Locate the cell with the specified text and output its (X, Y) center coordinate. 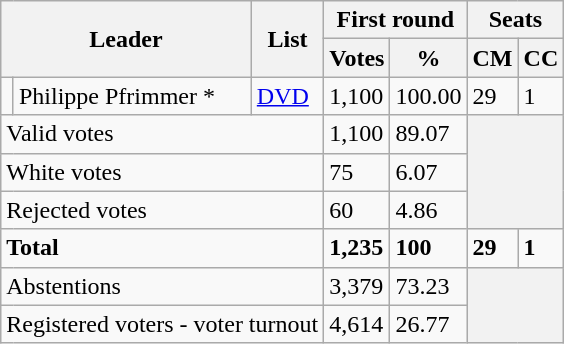
Total (162, 248)
List (287, 39)
Leader (126, 39)
White votes (162, 172)
Registered voters - voter turnout (162, 324)
CM (492, 58)
4.86 (428, 210)
3,379 (357, 286)
% (428, 58)
DVD (287, 96)
75 (357, 172)
Seats (516, 20)
60 (357, 210)
1,235 (357, 248)
100.00 (428, 96)
Valid votes (162, 134)
First round (396, 20)
26.77 (428, 324)
Philippe Pfrimmer * (132, 96)
89.07 (428, 134)
73.23 (428, 286)
4,614 (357, 324)
Rejected votes (162, 210)
Votes (357, 58)
Abstentions (162, 286)
100 (428, 248)
6.07 (428, 172)
CC (541, 58)
